Determine the [x, y] coordinate at the center of the cell enclosing the given text.  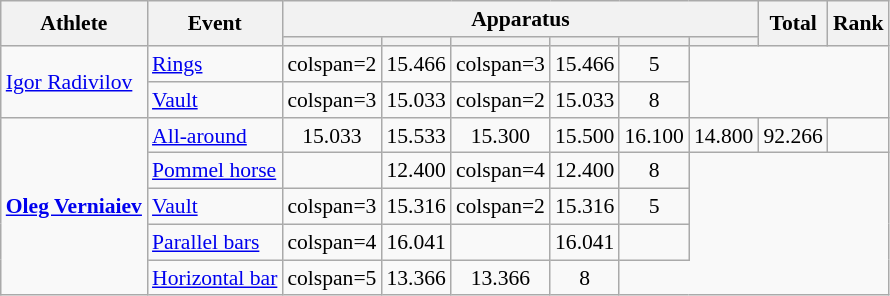
Igor Radivilov [74, 82]
Rank [858, 24]
colspan=5 [332, 278]
Pommel horse [214, 171]
All-around [214, 136]
16.100 [654, 136]
Horizontal bar [214, 278]
Rings [214, 64]
15.500 [584, 136]
15.533 [416, 136]
Event [214, 24]
Athlete [74, 24]
14.800 [724, 136]
Parallel bars [214, 243]
15.300 [500, 136]
Total [792, 24]
Oleg Verniaiev [74, 207]
Apparatus [520, 19]
92.266 [792, 136]
